Locate the cell with the specified text and output its (X, Y) center coordinate. 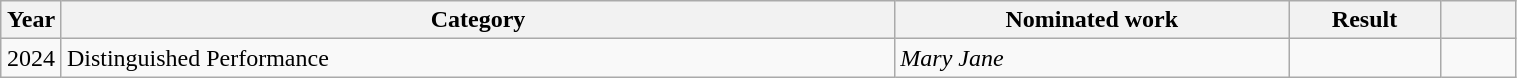
Year (32, 20)
Nominated work (1092, 20)
Distinguished Performance (478, 58)
Mary Jane (1092, 58)
Result (1365, 20)
2024 (32, 58)
Category (478, 20)
